Determine the (x, y) coordinate at the center of the cell enclosing the given text.  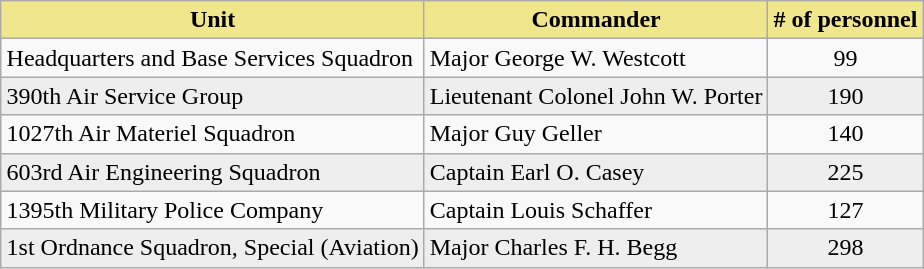
1027th Air Materiel Squadron (212, 134)
# of personnel (846, 20)
390th Air Service Group (212, 96)
Captain Louis Schaffer (596, 210)
Unit (212, 20)
127 (846, 210)
Headquarters and Base Services Squadron (212, 58)
190 (846, 96)
298 (846, 248)
1st Ordnance Squadron, Special (Aviation) (212, 248)
Major Guy Geller (596, 134)
Captain Earl O. Casey (596, 172)
140 (846, 134)
Major Charles F. H. Begg (596, 248)
1395th Military Police Company (212, 210)
Major George W. Westcott (596, 58)
Commander (596, 20)
225 (846, 172)
Lieutenant Colonel John W. Porter (596, 96)
99 (846, 58)
603rd Air Engineering Squadron (212, 172)
